Search for the cell housing the specified text and yield its [X, Y] center coordinate. 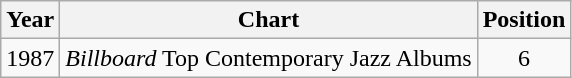
Position [524, 20]
Chart [268, 20]
Billboard Top Contemporary Jazz Albums [268, 58]
1987 [30, 58]
6 [524, 58]
Year [30, 20]
